From the cell containing the given text, extract its center point as (x, y) coordinate. 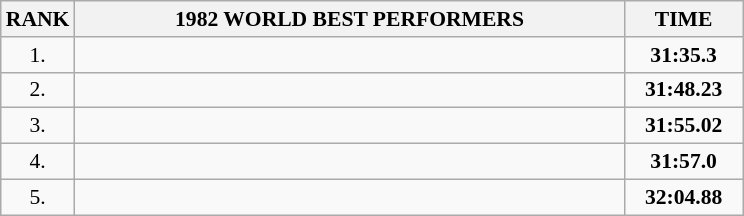
31:55.02 (684, 126)
RANK (38, 19)
31:35.3 (684, 55)
1. (38, 55)
1982 WORLD BEST PERFORMERS (349, 19)
TIME (684, 19)
5. (38, 197)
32:04.88 (684, 197)
4. (38, 162)
2. (38, 90)
3. (38, 126)
31:48.23 (684, 90)
31:57.0 (684, 162)
